Locate the cell with the specified text and output its (X, Y) center coordinate. 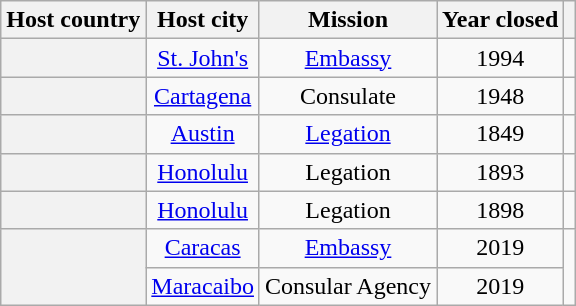
Host city (203, 20)
Host country (74, 20)
1849 (500, 134)
Year closed (500, 20)
Mission (348, 20)
1898 (500, 210)
Caracas (203, 248)
Austin (203, 134)
Consular Agency (348, 286)
1994 (500, 58)
Maracaibo (203, 286)
1948 (500, 96)
1893 (500, 172)
Cartagena (203, 96)
St. John's (203, 58)
Consulate (348, 96)
